Determine the [x, y] coordinate at the center of the cell enclosing the given text.  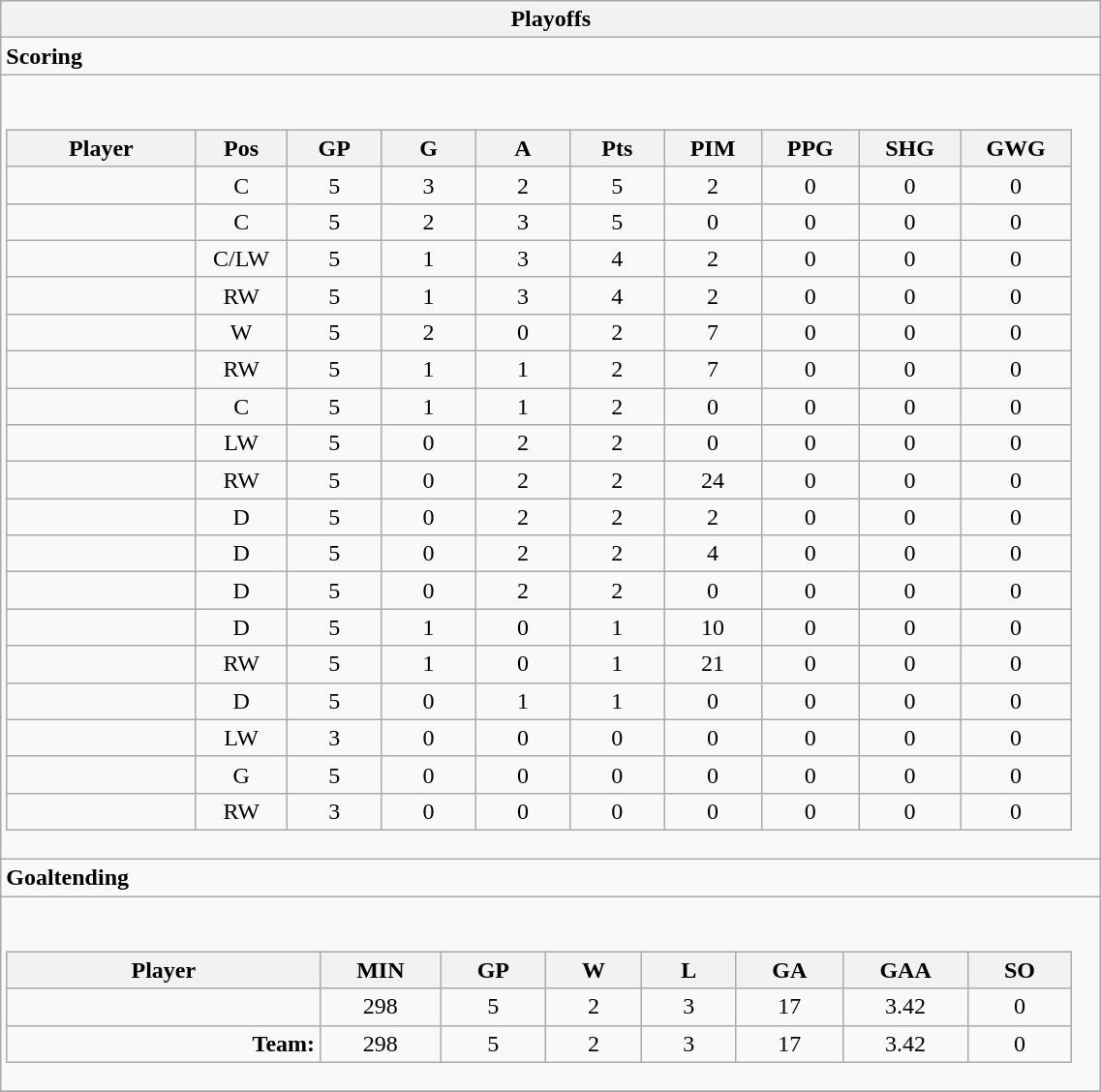
GWG [1017, 148]
Goaltending [551, 878]
10 [713, 627]
GAA [905, 970]
Pos [242, 148]
L [689, 970]
24 [713, 480]
SO [1019, 970]
Scoring [551, 56]
Player MIN GP W L GA GAA SO 298 5 2 3 17 3.42 0 Team: 298 5 2 3 17 3.42 0 [551, 994]
Pts [618, 148]
A [523, 148]
MIN [381, 970]
PIM [713, 148]
GA [790, 970]
PPG [810, 148]
SHG [910, 148]
21 [713, 664]
Playoffs [551, 19]
C/LW [242, 258]
Team: [164, 1044]
